Return the [x, y] coordinate for the center point of the cell that contains the specified text.  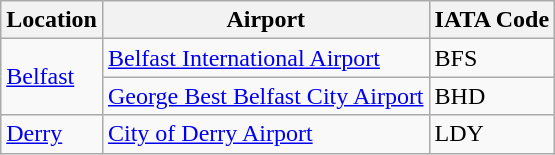
Location [52, 20]
City of Derry Airport [266, 134]
Airport [266, 20]
Belfast International Airport [266, 58]
Derry [52, 134]
IATA Code [492, 20]
BHD [492, 96]
Belfast [52, 77]
BFS [492, 58]
George Best Belfast City Airport [266, 96]
LDY [492, 134]
